Extract the (X, Y) coordinate from the center of the cell holding the provided text.  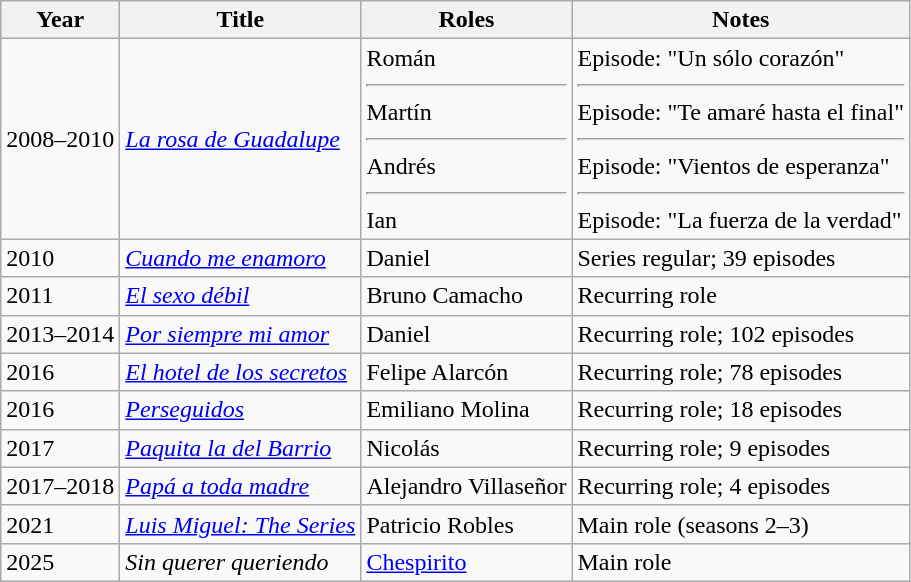
Patricio Robles (466, 524)
La rosa de Guadalupe (240, 139)
Alejandro Villaseñor (466, 486)
Recurring role (741, 296)
Main role (741, 562)
Series regular; 39 episodes (741, 258)
Paquita la del Barrio (240, 448)
Luis Miguel: The Series (240, 524)
Nicolás (466, 448)
Emiliano Molina (466, 410)
2008–2010 (60, 139)
Episode: "Un sólo corazón"Episode: "Te amaré hasta el final"Episode: "Vientos de esperanza"Episode: "La fuerza de la verdad" (741, 139)
Roles (466, 20)
Por siempre mi amor (240, 334)
Recurring role; 4 episodes (741, 486)
El sexo débil (240, 296)
Recurring role; 78 episodes (741, 372)
2017 (60, 448)
2025 (60, 562)
Recurring role; 9 episodes (741, 448)
Notes (741, 20)
Chespirito (466, 562)
2017–2018 (60, 486)
Felipe Alarcón (466, 372)
Bruno Camacho (466, 296)
RománMartínAndrésIan (466, 139)
2010 (60, 258)
Recurring role; 102 episodes (741, 334)
Papá a toda madre (240, 486)
Sin querer queriendo (240, 562)
Year (60, 20)
Main role (seasons 2–3) (741, 524)
Title (240, 20)
2013–2014 (60, 334)
Perseguidos (240, 410)
2011 (60, 296)
Recurring role; 18 episodes (741, 410)
Cuando me enamoro (240, 258)
El hotel de los secretos (240, 372)
2021 (60, 524)
